For the text-containing cell, return its midpoint in (X, Y) coordinate format. 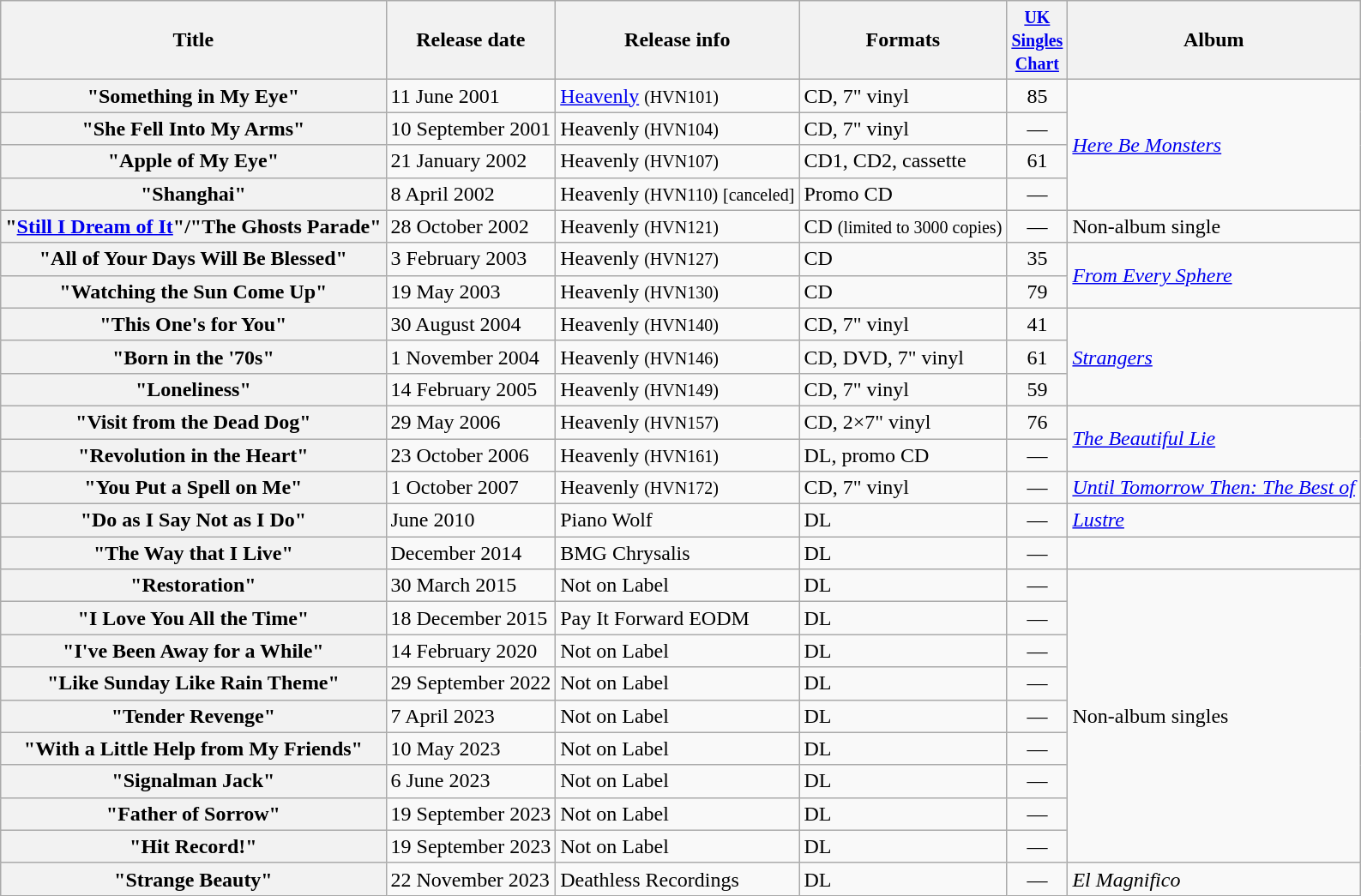
December 2014 (471, 553)
Title (194, 40)
"With a Little Help from My Friends" (194, 749)
DL, promo CD (903, 455)
3 February 2003 (471, 259)
Heavenly (HVN140) (677, 324)
Heavenly (HVN157) (677, 422)
30 March 2015 (471, 586)
Deathless Recordings (677, 879)
30 August 2004 (471, 324)
Lustre (1214, 520)
"Watching the Sun Come Up" (194, 292)
Heavenly (HVN130) (677, 292)
22 November 2023 (471, 879)
"All of Your Days Will Be Blessed" (194, 259)
Strangers (1214, 357)
BMG Chrysalis (677, 553)
Heavenly (HVN107) (677, 161)
"Something in My Eye" (194, 96)
UK Singles Chart (1038, 40)
Heavenly (HVN127) (677, 259)
8 April 2002 (471, 194)
21 January 2002 (471, 161)
"The Way that I Live" (194, 553)
35 (1038, 259)
Formats (903, 40)
29 May 2006 (471, 422)
Heavenly (HVN161) (677, 455)
"Do as I Say Not as I Do" (194, 520)
Until Tomorrow Then: The Best of (1214, 488)
Heavenly (HVN149) (677, 389)
Album (1214, 40)
41 (1038, 324)
10 May 2023 (471, 749)
"Father of Sorrow" (194, 814)
Heavenly (HVN101) (677, 96)
CD, DVD, 7" vinyl (903, 357)
14 February 2020 (471, 651)
6 June 2023 (471, 781)
Release date (471, 40)
1 November 2004 (471, 357)
"Restoration" (194, 586)
"Visit from the Dead Dog" (194, 422)
76 (1038, 422)
"Still I Dream of It"/"The Ghosts Parade" (194, 226)
85 (1038, 96)
"She Fell Into My Arms" (194, 129)
19 May 2003 (471, 292)
From Every Sphere (1214, 275)
Heavenly (HVN104) (677, 129)
11 June 2001 (471, 96)
59 (1038, 389)
Non-album single (1214, 226)
Pay It Forward EODM (677, 618)
Heavenly (HVN172) (677, 488)
Heavenly (HVN146) (677, 357)
"Born in the '70s" (194, 357)
7 April 2023 (471, 716)
June 2010 (471, 520)
"Apple of My Eye" (194, 161)
"Shanghai" (194, 194)
CD (limited to 3000 copies) (903, 226)
14 February 2005 (471, 389)
Non-album singles (1214, 717)
1 October 2007 (471, 488)
"Strange Beauty" (194, 879)
"This One's for You" (194, 324)
The Beautiful Lie (1214, 438)
"Signalman Jack" (194, 781)
23 October 2006 (471, 455)
El Magnifico (1214, 879)
28 October 2002 (471, 226)
"Like Sunday Like Rain Theme" (194, 683)
"Loneliness" (194, 389)
CD, 2×7" vinyl (903, 422)
29 September 2022 (471, 683)
Promo CD (903, 194)
Piano Wolf (677, 520)
Release info (677, 40)
10 September 2001 (471, 129)
CD1, CD2, cassette (903, 161)
"Revolution in the Heart" (194, 455)
"I Love You All the Time" (194, 618)
18 December 2015 (471, 618)
"You Put a Spell on Me" (194, 488)
79 (1038, 292)
"Tender Revenge" (194, 716)
Heavenly (HVN121) (677, 226)
Heavenly (HVN110) [canceled] (677, 194)
"Hit Record!" (194, 846)
"I've Been Away for a While" (194, 651)
Here Be Monsters (1214, 145)
